Extract the [x, y] coordinate from the center of the cell holding the provided text.  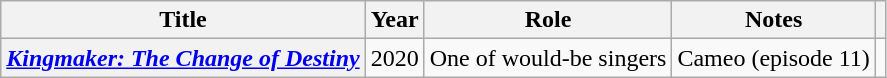
Cameo (episode 11) [774, 58]
Title [183, 20]
Year [394, 20]
Role [548, 20]
Notes [774, 20]
2020 [394, 58]
One of would-be singers [548, 58]
Kingmaker: The Change of Destiny [183, 58]
